Scan for the cell matching the given text and deliver its [X, Y] coordinate at center. 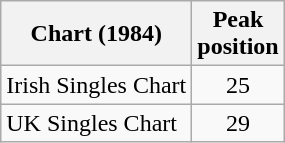
Chart (1984) [96, 34]
Peakposition [238, 34]
29 [238, 123]
UK Singles Chart [96, 123]
25 [238, 85]
Irish Singles Chart [96, 85]
